Determine the (x, y) coordinate at the center of the cell enclosing the given text.  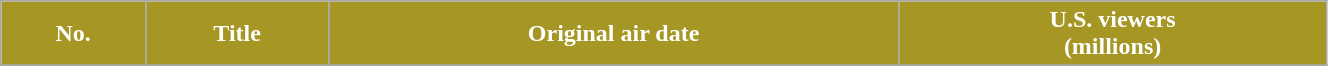
Title (238, 34)
No. (74, 34)
Original air date (614, 34)
U.S. viewers(millions) (1113, 34)
